Return the (X, Y) coordinate for the center point of the cell that contains the specified text.  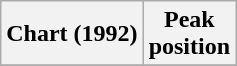
Chart (1992) (72, 34)
Peakposition (189, 34)
